Locate the cell with the specified text and output its [X, Y] center coordinate. 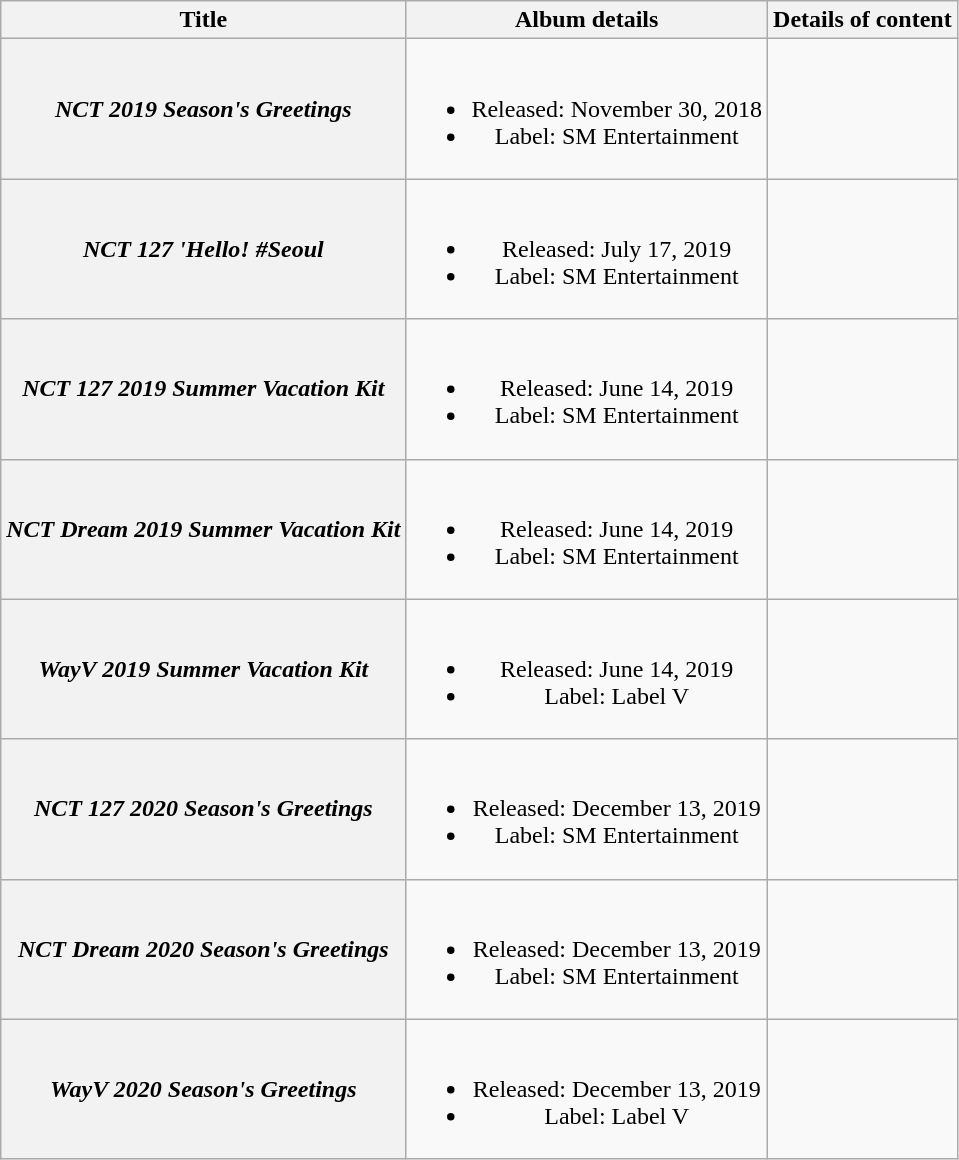
Title [204, 20]
NCT 2019 Season's Greetings [204, 109]
Released: November 30, 2018Label: SM Entertainment [587, 109]
Released: December 13, 2019Label: Label V [587, 1089]
Released: July 17, 2019Label: SM Entertainment [587, 249]
NCT 127 2020 Season's Greetings [204, 809]
WayV 2019 Summer Vacation Kit [204, 669]
NCT Dream 2020 Season's Greetings [204, 949]
NCT Dream 2019 Summer Vacation Kit [204, 529]
NCT 127 'Hello! #Seoul [204, 249]
Details of content [863, 20]
Album details [587, 20]
Released: June 14, 2019Label: Label V [587, 669]
NCT 127 2019 Summer Vacation Kit [204, 389]
WayV 2020 Season's Greetings [204, 1089]
